From the cell containing the given text, extract its center point as (X, Y) coordinate. 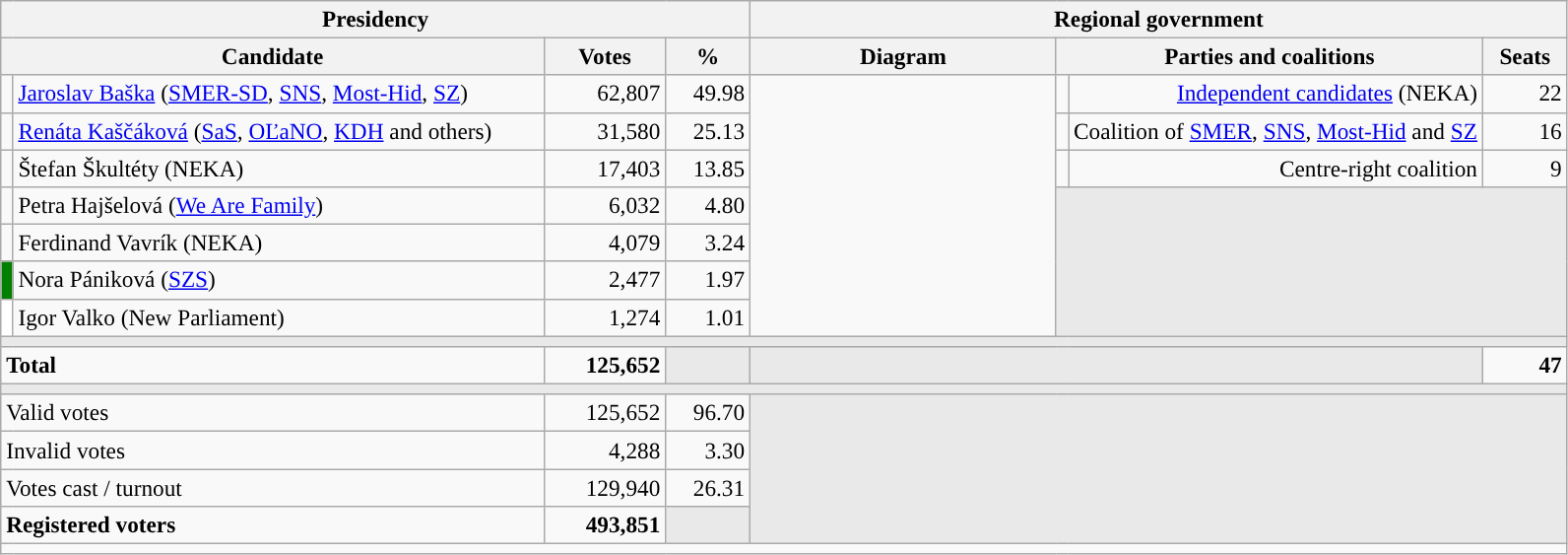
1.97 (708, 280)
Independent candidates (NEKA) (1276, 94)
62,807 (605, 94)
Votes (605, 56)
Petra Hajšelová (We Are Family) (278, 205)
49.98 (708, 94)
16 (1525, 131)
Candidate (273, 56)
Invalid votes (273, 450)
Štefan Škultéty (NEKA) (278, 168)
Registered voters (273, 524)
13.85 (708, 168)
129,940 (605, 487)
3.30 (708, 450)
17,403 (605, 168)
6,032 (605, 205)
Igor Valko (New Parliament) (278, 317)
9 (1525, 168)
22 (1525, 94)
Centre-right coalition (1276, 168)
Coalition of SMER, SNS, Most-Hid and SZ (1276, 131)
Seats (1525, 56)
Renáta Kaščáková (SaS, OĽaNO, KDH and others) (278, 131)
Presidency (376, 19)
1,274 (605, 317)
31,580 (605, 131)
Jaroslav Baška (SMER-SD, SNS, Most-Hid, SZ) (278, 94)
2,477 (605, 280)
26.31 (708, 487)
25.13 (708, 131)
4.80 (708, 205)
4,288 (605, 450)
493,851 (605, 524)
Votes cast / turnout (273, 487)
Ferdinand Vavrík (NEKA) (278, 243)
96.70 (708, 413)
Valid votes (273, 413)
47 (1525, 365)
% (708, 56)
Nora Pániková (SZS) (278, 280)
4,079 (605, 243)
3.24 (708, 243)
1.01 (708, 317)
Diagram (904, 56)
Total (273, 365)
Regional government (1159, 19)
Parties and coalitions (1269, 56)
